Determine the (X, Y) coordinate at the center of the cell enclosing the given text.  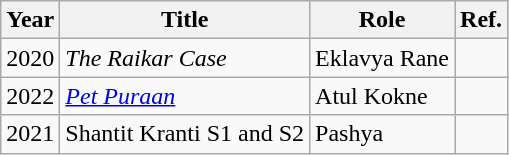
Atul Kokne (382, 96)
2020 (30, 58)
2022 (30, 96)
2021 (30, 134)
The Raikar Case (185, 58)
Role (382, 20)
Pashya (382, 134)
Ref. (482, 20)
Eklavya Rane (382, 58)
Year (30, 20)
Title (185, 20)
Pet Puraan (185, 96)
Shantit Kranti S1 and S2 (185, 134)
